Scan for the cell matching the given text and deliver its (X, Y) coordinate at center. 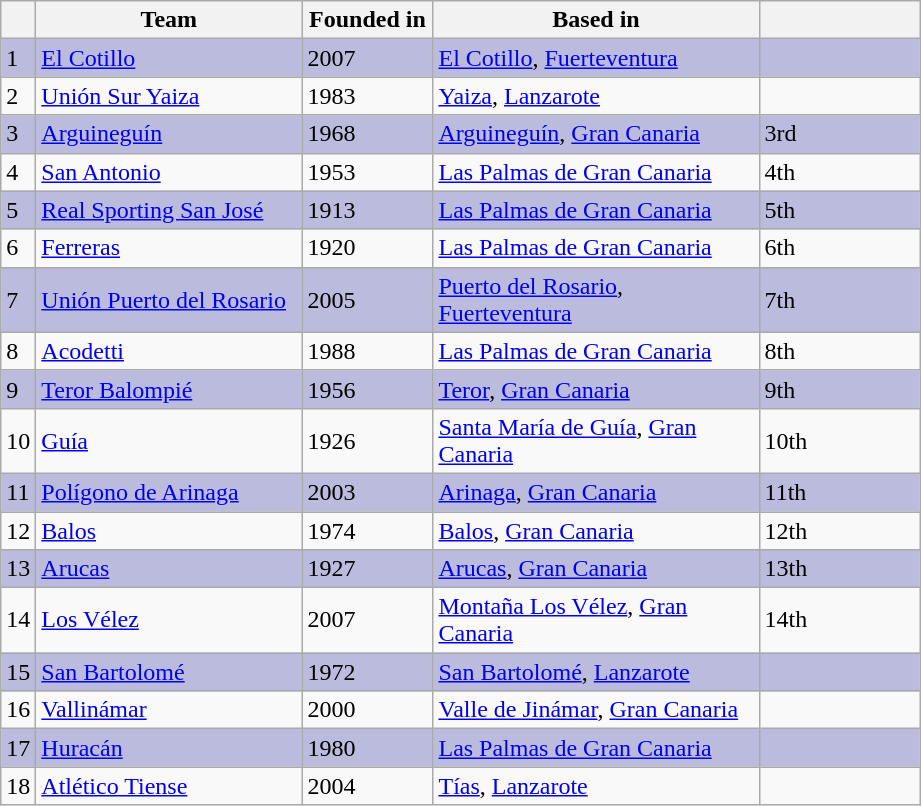
Arguineguín, Gran Canaria (596, 134)
5th (840, 210)
1 (18, 58)
3rd (840, 134)
8th (840, 351)
8 (18, 351)
10th (840, 440)
Polígono de Arinaga (169, 492)
Real Sporting San José (169, 210)
Unión Sur Yaiza (169, 96)
Atlético Tiense (169, 786)
Acodetti (169, 351)
17 (18, 748)
2004 (368, 786)
Unión Puerto del Rosario (169, 300)
5 (18, 210)
Montaña Los Vélez, Gran Canaria (596, 620)
14th (840, 620)
7th (840, 300)
Balos, Gran Canaria (596, 531)
Balos (169, 531)
2003 (368, 492)
Founded in (368, 20)
2 (18, 96)
1927 (368, 569)
9 (18, 389)
1988 (368, 351)
13th (840, 569)
9th (840, 389)
14 (18, 620)
4th (840, 172)
Based in (596, 20)
1926 (368, 440)
San Antonio (169, 172)
1972 (368, 672)
1974 (368, 531)
Team (169, 20)
18 (18, 786)
6th (840, 248)
Arinaga, Gran Canaria (596, 492)
Teror Balompié (169, 389)
1956 (368, 389)
Guía (169, 440)
3 (18, 134)
El Cotillo, Fuerteventura (596, 58)
7 (18, 300)
15 (18, 672)
1913 (368, 210)
1953 (368, 172)
1980 (368, 748)
13 (18, 569)
Tías, Lanzarote (596, 786)
1983 (368, 96)
San Bartolomé (169, 672)
6 (18, 248)
Huracán (169, 748)
Vallinámar (169, 710)
10 (18, 440)
Arucas, Gran Canaria (596, 569)
1920 (368, 248)
Arucas (169, 569)
Arguineguín (169, 134)
Teror, Gran Canaria (596, 389)
El Cotillo (169, 58)
4 (18, 172)
12 (18, 531)
Ferreras (169, 248)
1968 (368, 134)
San Bartolomé, Lanzarote (596, 672)
Santa María de Guía, Gran Canaria (596, 440)
Valle de Jinámar, Gran Canaria (596, 710)
11 (18, 492)
Los Vélez (169, 620)
2000 (368, 710)
16 (18, 710)
11th (840, 492)
Yaiza, Lanzarote (596, 96)
2005 (368, 300)
12th (840, 531)
Puerto del Rosario, Fuerteventura (596, 300)
